From the cell containing the given text, extract its center point as (x, y) coordinate. 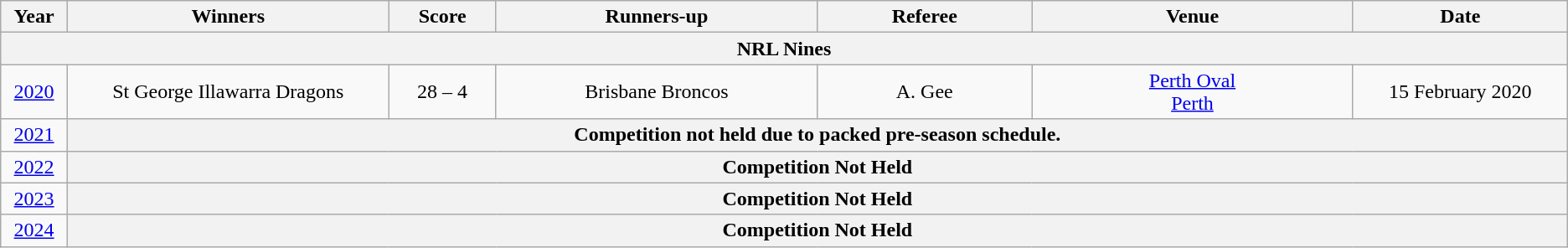
Winners (228, 17)
15 February 2020 (1460, 92)
Perth OvalPerth (1193, 92)
Score (442, 17)
Venue (1193, 17)
NRL Nines (784, 49)
A. Gee (925, 92)
2022 (34, 167)
2023 (34, 199)
Date (1460, 17)
Brisbane Broncos (657, 92)
Competition not held due to packed pre-season schedule. (818, 135)
Runners-up (657, 17)
Year (34, 17)
2021 (34, 135)
2020 (34, 92)
28 – 4 (442, 92)
St George Illawarra Dragons (228, 92)
2024 (34, 230)
Referee (925, 17)
